Provide the [x, y] coordinate of the cell's center where the given text is located.  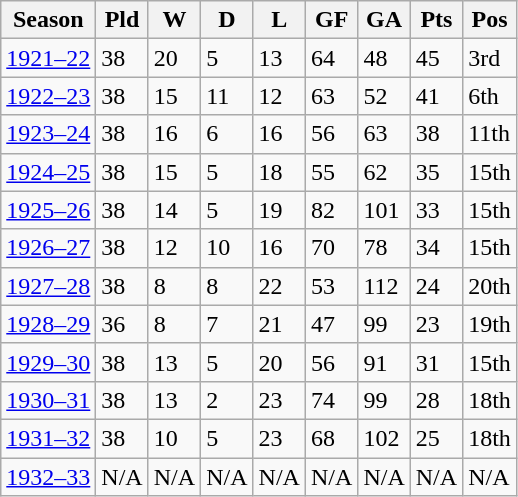
101 [384, 210]
62 [384, 172]
1927–28 [48, 286]
W [174, 20]
78 [384, 248]
112 [384, 286]
1926–27 [48, 248]
20th [490, 286]
11th [490, 134]
35 [436, 172]
1923–24 [48, 134]
1928–29 [48, 324]
34 [436, 248]
22 [279, 286]
18 [279, 172]
3rd [490, 58]
82 [331, 210]
1930–31 [48, 400]
47 [331, 324]
GA [384, 20]
Pts [436, 20]
21 [279, 324]
70 [331, 248]
74 [331, 400]
53 [331, 286]
Pos [490, 20]
11 [227, 96]
68 [331, 438]
7 [227, 324]
52 [384, 96]
6th [490, 96]
55 [331, 172]
24 [436, 286]
1921–22 [48, 58]
25 [436, 438]
14 [174, 210]
Pld [122, 20]
31 [436, 362]
1922–23 [48, 96]
Season [48, 20]
64 [331, 58]
L [279, 20]
102 [384, 438]
19th [490, 324]
45 [436, 58]
33 [436, 210]
1929–30 [48, 362]
36 [122, 324]
2 [227, 400]
91 [384, 362]
D [227, 20]
41 [436, 96]
28 [436, 400]
48 [384, 58]
6 [227, 134]
1931–32 [48, 438]
GF [331, 20]
1932–33 [48, 477]
1925–26 [48, 210]
19 [279, 210]
1924–25 [48, 172]
